Detect which cell encompasses the target text, then output its [X, Y] center coordinate. 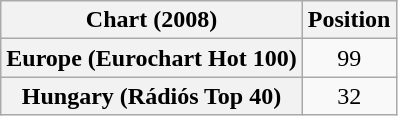
Chart (2008) [152, 20]
Europe (Eurochart Hot 100) [152, 58]
99 [349, 58]
Position [349, 20]
Hungary (Rádiós Top 40) [152, 96]
32 [349, 96]
